Output the (x, y) coordinate of the center of the cell containing the given text.  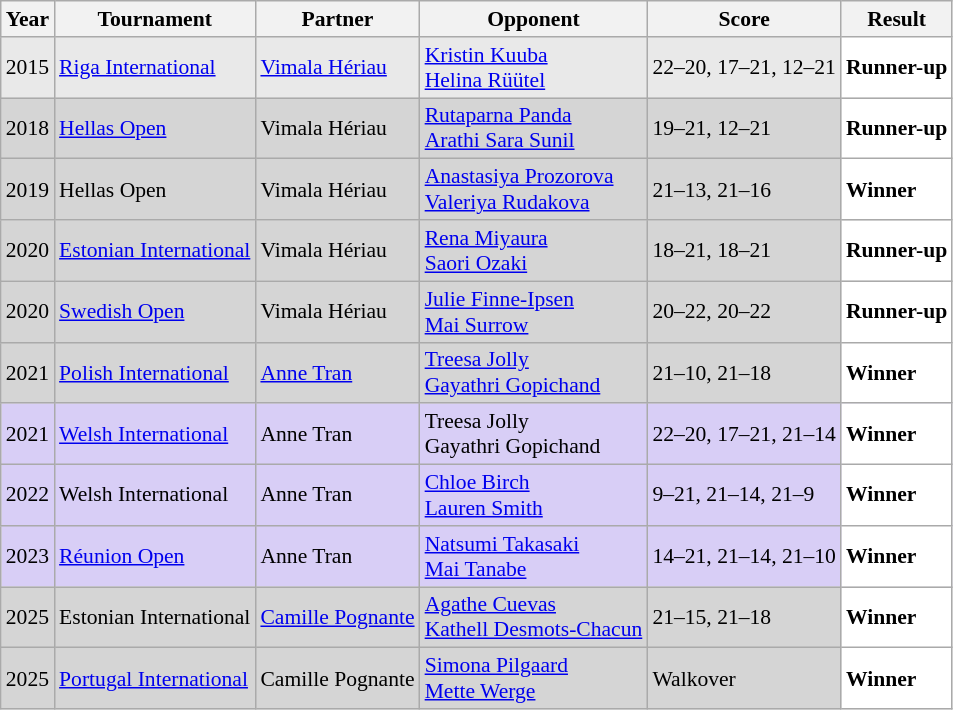
Rena Miyaura Saori Ozaki (534, 250)
Polish International (154, 372)
Partner (337, 19)
Julie Finne-Ipsen Mai Surrow (534, 312)
Portugal International (154, 678)
19–21, 12–21 (744, 128)
2023 (28, 556)
21–13, 21–16 (744, 190)
Year (28, 19)
21–10, 21–18 (744, 372)
2022 (28, 496)
Result (896, 19)
Simona Pilgaard Mette Werge (534, 678)
18–21, 18–21 (744, 250)
2015 (28, 68)
Riga International (154, 68)
Agathe Cuevas Kathell Desmots-Chacun (534, 618)
21–15, 21–18 (744, 618)
Chloe Birch Lauren Smith (534, 496)
2018 (28, 128)
Walkover (744, 678)
Tournament (154, 19)
22–20, 17–21, 21–14 (744, 434)
Kristin Kuuba Helina Rüütel (534, 68)
Opponent (534, 19)
22–20, 17–21, 12–21 (744, 68)
14–21, 21–14, 21–10 (744, 556)
Anastasiya Prozorova Valeriya Rudakova (534, 190)
20–22, 20–22 (744, 312)
9–21, 21–14, 21–9 (744, 496)
Swedish Open (154, 312)
Réunion Open (154, 556)
Natsumi Takasaki Mai Tanabe (534, 556)
Rutaparna Panda Arathi Sara Sunil (534, 128)
2019 (28, 190)
Score (744, 19)
